Provide the (x, y) coordinate of the cell's center where the given text is located.  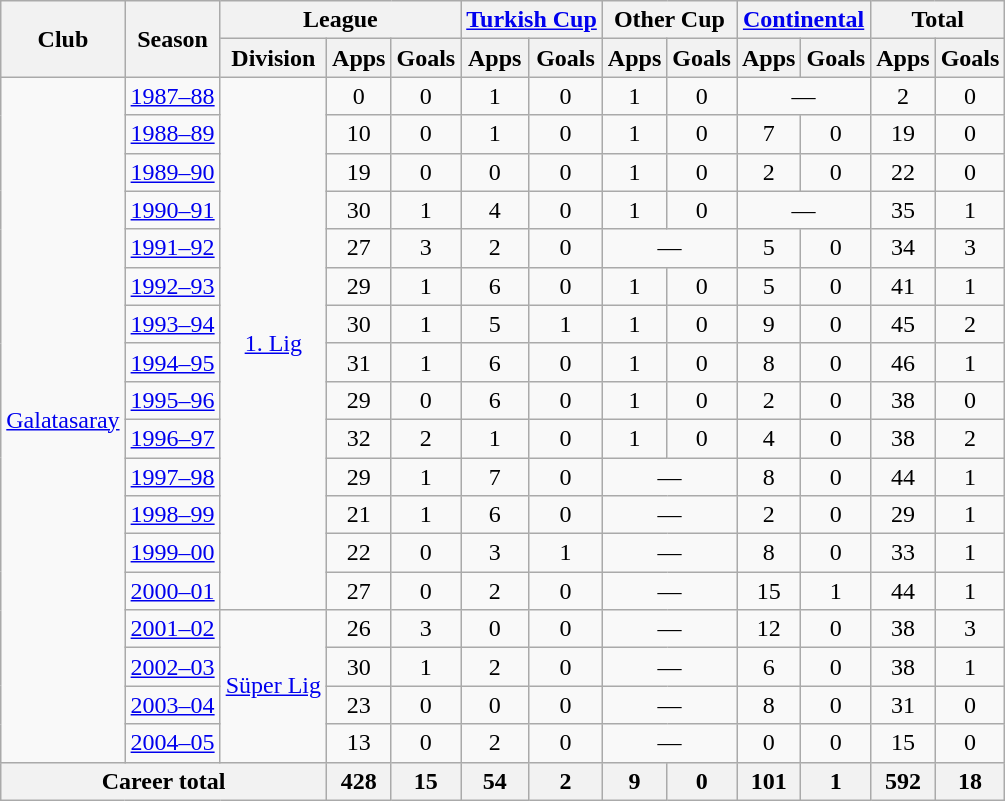
1992–93 (172, 286)
Continental (803, 20)
1997–98 (172, 477)
Other Cup (669, 20)
18 (970, 781)
54 (495, 781)
35 (903, 210)
1991–92 (172, 248)
2002–03 (172, 667)
Total (938, 20)
428 (359, 781)
41 (903, 286)
Süper Lig (273, 686)
12 (768, 629)
1989–90 (172, 172)
2003–04 (172, 705)
1996–97 (172, 438)
13 (359, 743)
1999–00 (172, 553)
33 (903, 553)
101 (768, 781)
592 (903, 781)
Club (63, 39)
34 (903, 248)
32 (359, 438)
Galatasaray (63, 420)
23 (359, 705)
1990–91 (172, 210)
26 (359, 629)
League (340, 20)
1993–94 (172, 324)
46 (903, 362)
1995–96 (172, 400)
1. Lig (273, 344)
1998–99 (172, 515)
10 (359, 134)
1988–89 (172, 134)
Season (172, 39)
45 (903, 324)
1994–95 (172, 362)
2001–02 (172, 629)
1987–88 (172, 96)
2000–01 (172, 591)
Turkish Cup (532, 20)
2004–05 (172, 743)
21 (359, 515)
Career total (164, 781)
Division (273, 58)
